Search for the cell housing the specified text and yield its (X, Y) center coordinate. 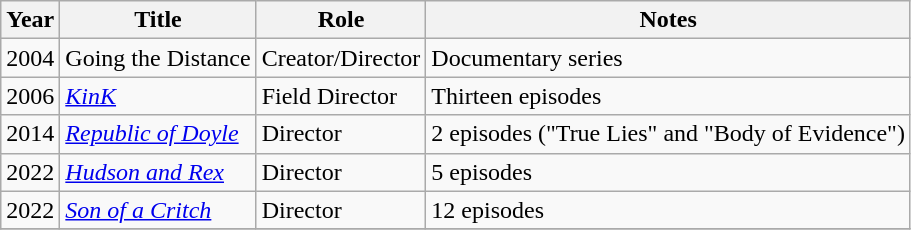
KinK (158, 96)
2006 (30, 96)
Documentary series (668, 58)
5 episodes (668, 172)
Thirteen episodes (668, 96)
2004 (30, 58)
Hudson and Rex (158, 172)
Son of a Critch (158, 210)
Role (341, 20)
Going the Distance (158, 58)
Title (158, 20)
Year (30, 20)
Creator/Director (341, 58)
Republic of Doyle (158, 134)
2014 (30, 134)
Field Director (341, 96)
12 episodes (668, 210)
2 episodes ("True Lies" and "Body of Evidence") (668, 134)
Notes (668, 20)
